Scan for the cell matching the given text and deliver its (x, y) coordinate at center. 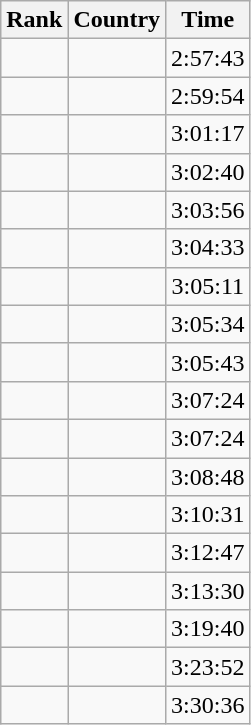
3:04:33 (208, 248)
2:57:43 (208, 58)
3:08:48 (208, 477)
3:13:30 (208, 591)
3:30:36 (208, 705)
2:59:54 (208, 96)
3:02:40 (208, 172)
Time (208, 20)
Rank (34, 20)
3:19:40 (208, 629)
3:05:34 (208, 324)
3:03:56 (208, 210)
3:01:17 (208, 134)
Country (117, 20)
3:12:47 (208, 553)
3:05:43 (208, 362)
3:23:52 (208, 667)
3:10:31 (208, 515)
3:05:11 (208, 286)
